Return (X, Y) of the center of cell containing provided text 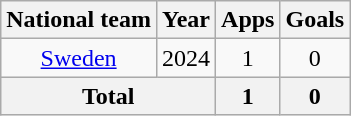
2024 (186, 58)
Total (108, 96)
Goals (315, 20)
Apps (248, 20)
Sweden (79, 58)
Year (186, 20)
National team (79, 20)
